Return [X, Y] of the center of cell containing provided text 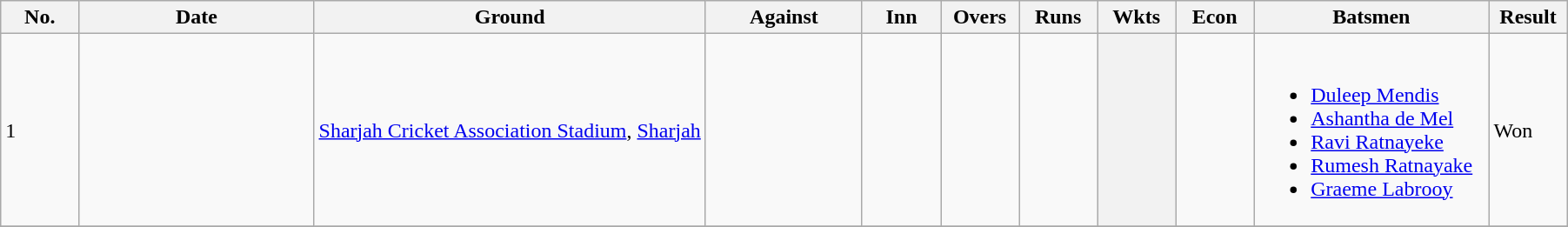
Won [1528, 130]
Ground [510, 17]
Overs [980, 17]
Result [1528, 17]
Sharjah Cricket Association Stadium, Sharjah [510, 130]
Inn [901, 17]
Batsmen [1371, 17]
Against [784, 17]
Runs [1058, 17]
Duleep MendisAshantha de MelRavi RatnayekeRumesh RatnayakeGraeme Labrooy [1371, 130]
1 [40, 130]
No. [40, 17]
Date [197, 17]
Wkts [1137, 17]
Econ [1215, 17]
